Capture the cell that displays the provided text and extract its (X, Y) central coordinate. 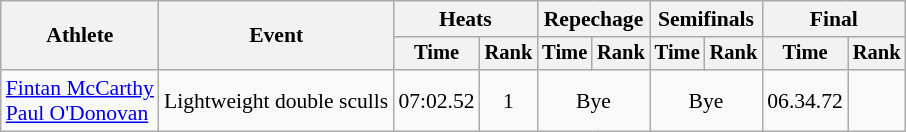
Fintan McCarthyPaul O'Donovan (80, 100)
Event (276, 36)
07:02.52 (436, 100)
1 (509, 100)
Lightweight double sculls (276, 100)
06.34.72 (805, 100)
Athlete (80, 36)
Repechage (593, 19)
Final (834, 19)
Semifinals (706, 19)
Heats (465, 19)
